From the cell containing the given text, extract its center point as (X, Y) coordinate. 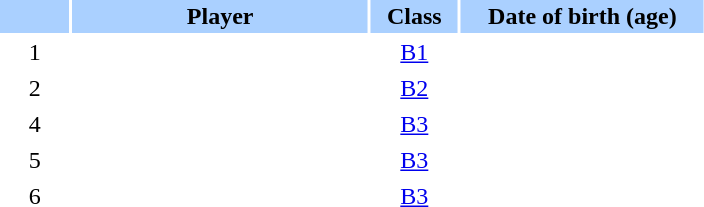
Class (414, 16)
2 (34, 88)
4 (34, 124)
Player (220, 16)
5 (34, 160)
B2 (414, 88)
Date of birth (age) (582, 16)
1 (34, 52)
B1 (414, 52)
